For the text-containing cell, return its midpoint in (x, y) coordinate format. 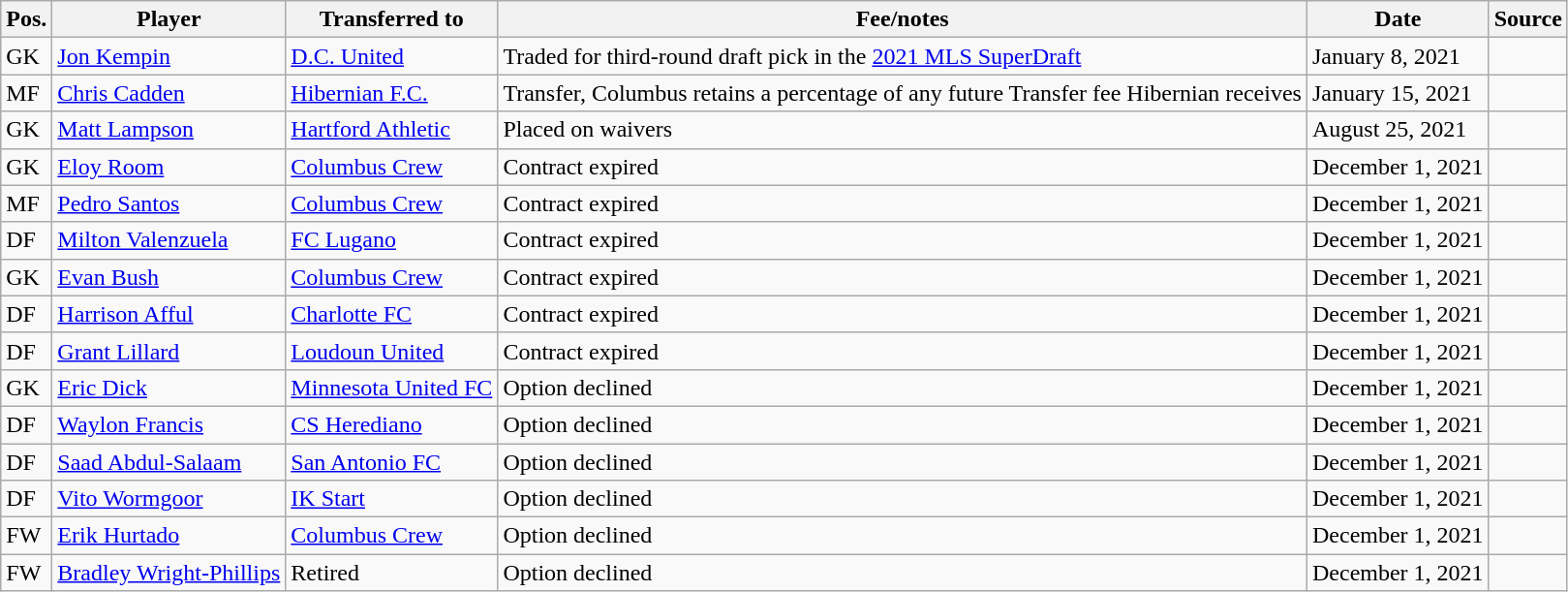
Harrison Afful (169, 314)
San Antonio FC (391, 462)
Source (1528, 19)
Erik Hurtado (169, 536)
Grant Lillard (169, 351)
Pos. (27, 19)
Charlotte FC (391, 314)
Jon Kempin (169, 56)
Retired (391, 573)
CS Herediano (391, 424)
IK Start (391, 499)
Bradley Wright-Phillips (169, 573)
Saad Abdul-Salaam (169, 462)
D.C. United (391, 56)
Matt Lampson (169, 130)
Chris Cadden (169, 93)
Eric Dick (169, 388)
Transferred to (391, 19)
Traded for third-round draft pick in the 2021 MLS SuperDraft (903, 56)
Player (169, 19)
FC Lugano (391, 240)
Pedro Santos (169, 203)
Placed on waivers (903, 130)
Vito Wormgoor (169, 499)
Loudoun United (391, 351)
Date (1398, 19)
January 8, 2021 (1398, 56)
Milton Valenzuela (169, 240)
Transfer, Columbus retains a percentage of any future Transfer fee Hibernian receives (903, 93)
Hibernian F.C. (391, 93)
Fee/notes (903, 19)
Waylon Francis (169, 424)
Evan Bush (169, 277)
Hartford Athletic (391, 130)
August 25, 2021 (1398, 130)
Minnesota United FC (391, 388)
Eloy Room (169, 167)
January 15, 2021 (1398, 93)
